For the text-containing cell, return its midpoint in (x, y) coordinate format. 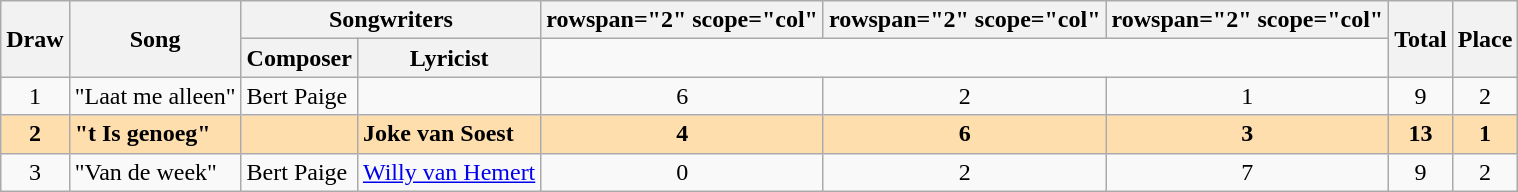
Joke van Soest (448, 134)
7 (1248, 172)
4 (682, 134)
"Laat me alleen" (155, 96)
Draw (35, 39)
Place (1485, 39)
Composer (299, 58)
"t Is genoeg" (155, 134)
Lyricist (448, 58)
"Van de week" (155, 172)
13 (1421, 134)
Total (1421, 39)
0 (682, 172)
Song (155, 39)
Songwriters (391, 20)
Willy van Hemert (448, 172)
